Pinpoint the cell where the given text exists, returning its [x, y] midpoint coordinate. 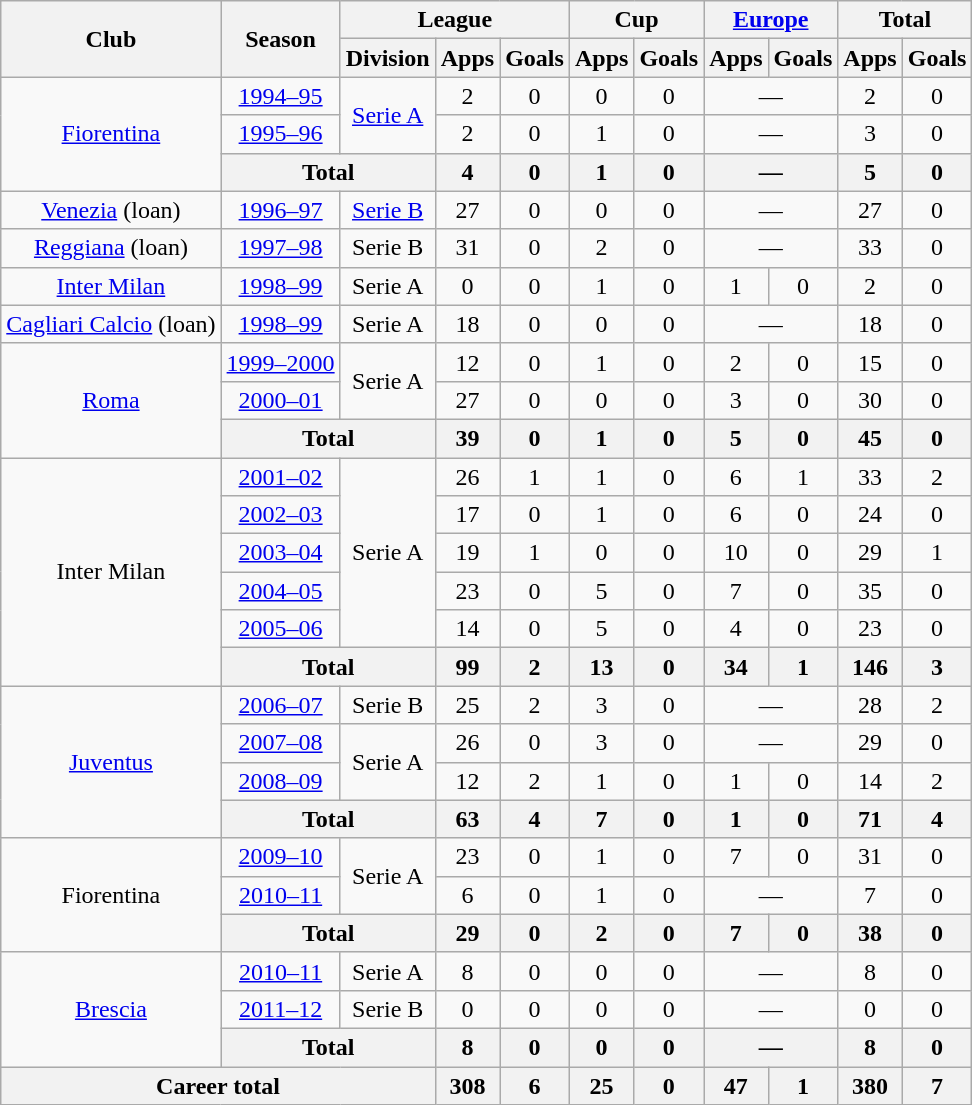
99 [467, 667]
2004–05 [280, 591]
League [454, 20]
15 [870, 362]
308 [467, 1085]
Venezia (loan) [111, 210]
19 [467, 553]
2003–04 [280, 553]
Cagliari Calcio (loan) [111, 324]
380 [870, 1085]
Division [388, 58]
1997–98 [280, 248]
10 [736, 553]
24 [870, 515]
13 [601, 667]
Brescia [111, 1009]
1995–96 [280, 134]
47 [736, 1085]
39 [467, 438]
2002–03 [280, 515]
Juventus [111, 762]
2011–12 [280, 1009]
Reggiana (loan) [111, 248]
2009–10 [280, 857]
38 [870, 933]
1996–97 [280, 210]
Club [111, 39]
1999–2000 [280, 362]
2005–06 [280, 629]
63 [467, 819]
28 [870, 705]
2007–08 [280, 743]
35 [870, 591]
2006–07 [280, 705]
34 [736, 667]
30 [870, 400]
2000–01 [280, 400]
2001–02 [280, 477]
45 [870, 438]
17 [467, 515]
Roma [111, 400]
Career total [218, 1085]
Season [280, 39]
1994–95 [280, 96]
146 [870, 667]
Europe [771, 20]
71 [870, 819]
2008–09 [280, 781]
Cup [636, 20]
